Locate the cell with the specified text and output its [X, Y] center coordinate. 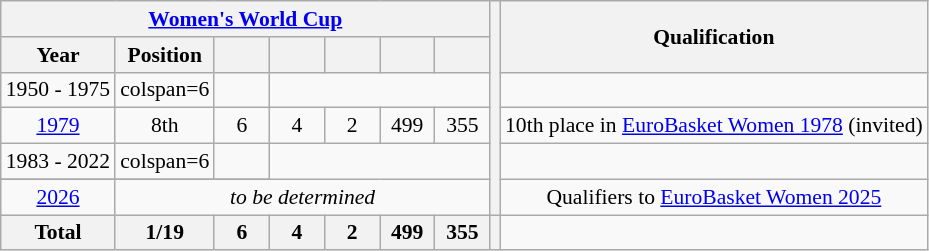
2026 [58, 197]
Qualifiers to EuroBasket Women 2025 [714, 197]
Position [164, 55]
1/19 [164, 233]
1979 [58, 126]
10th place in EuroBasket Women 1978 (invited) [714, 126]
Total [58, 233]
Women's World Cup [246, 19]
1950 - 1975 [58, 90]
1983 - 2022 [58, 162]
to be determined [302, 197]
Year [58, 55]
8th [164, 126]
Qualification [714, 36]
